Locate the cell with the specified text and output its (X, Y) center coordinate. 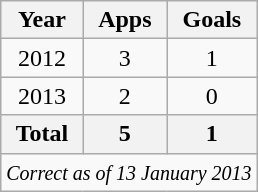
0 (212, 96)
2012 (42, 58)
2 (125, 96)
Correct as of 13 January 2013 (129, 172)
2013 (42, 96)
Total (42, 134)
Goals (212, 20)
5 (125, 134)
Year (42, 20)
Apps (125, 20)
3 (125, 58)
